Return (x, y) of the center of cell containing provided text 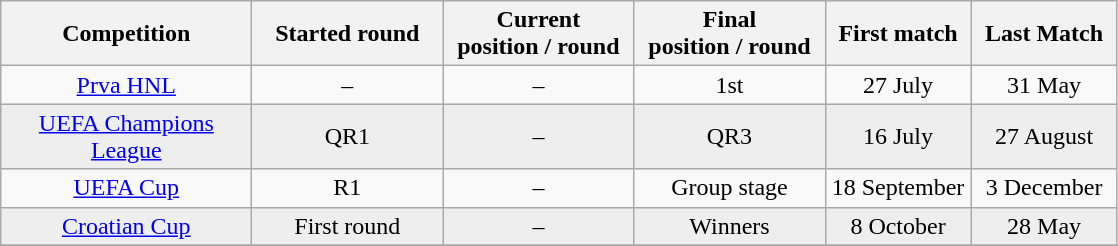
UEFA Champions League (126, 136)
18 September (898, 188)
QR1 (348, 136)
27 August (1044, 136)
Competition (126, 34)
Finalposition / round (730, 34)
Started round (348, 34)
28 May (1044, 226)
Currentposition / round (538, 34)
First match (898, 34)
31 May (1044, 85)
Last Match (1044, 34)
First round (348, 226)
16 July (898, 136)
8 October (898, 226)
1st (730, 85)
QR3 (730, 136)
R1 (348, 188)
3 December (1044, 188)
27 July (898, 85)
UEFA Cup (126, 188)
Winners (730, 226)
Croatian Cup (126, 226)
Prva HNL (126, 85)
Group stage (730, 188)
